Extract the [x, y] coordinate from the center of the cell holding the provided text.  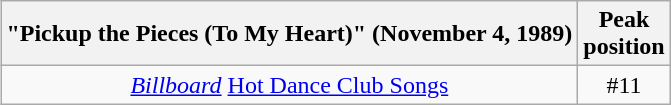
Billboard Hot Dance Club Songs [290, 85]
#11 [624, 85]
Peakposition [624, 34]
"Pickup the Pieces (To My Heart)" (November 4, 1989) [290, 34]
